From the cell containing the given text, extract its center point as [X, Y] coordinate. 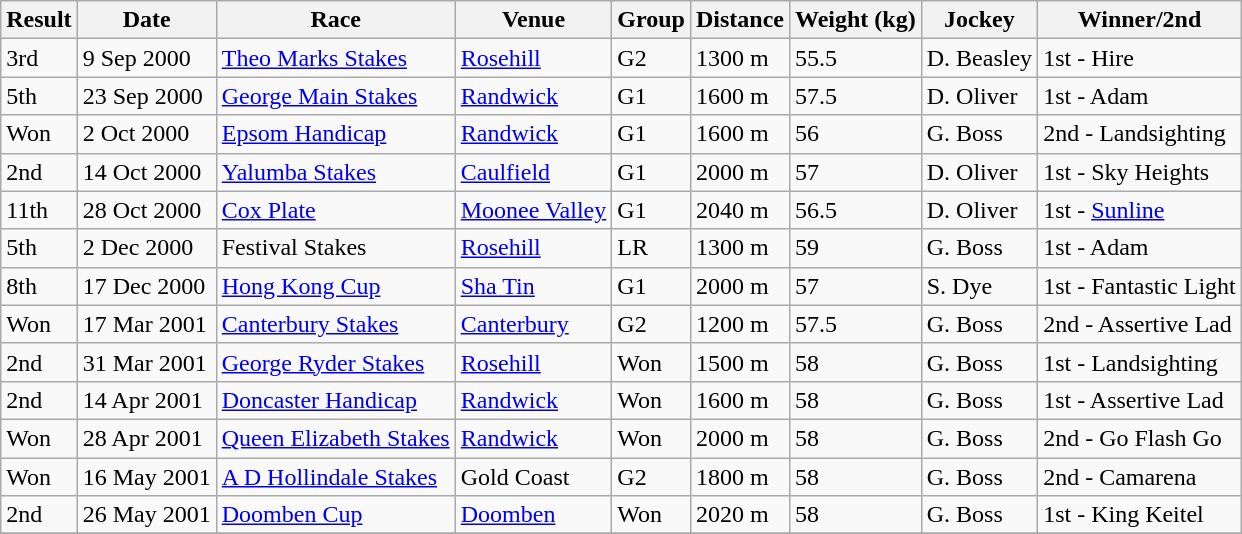
26 May 2001 [146, 515]
Doomben [534, 515]
Caulfield [534, 172]
59 [855, 248]
1st - King Keitel [1140, 515]
2nd - Go Flash Go [1140, 438]
Doncaster Handicap [336, 400]
Distance [740, 20]
Date [146, 20]
Gold Coast [534, 477]
56 [855, 134]
Hong Kong Cup [336, 286]
16 May 2001 [146, 477]
56.5 [855, 210]
Weight (kg) [855, 20]
Sha Tin [534, 286]
1st - Hire [1140, 58]
2020 m [740, 515]
55.5 [855, 58]
Race [336, 20]
Cox Plate [336, 210]
1800 m [740, 477]
11th [39, 210]
1500 m [740, 362]
17 Dec 2000 [146, 286]
1st - Landsighting [1140, 362]
Queen Elizabeth Stakes [336, 438]
1st - Sky Heights [1140, 172]
31 Mar 2001 [146, 362]
LR [652, 248]
1st - Fantastic Light [1140, 286]
George Main Stakes [336, 96]
D. Beasley [979, 58]
2nd - Assertive Lad [1140, 324]
2nd - Landsighting [1140, 134]
Yalumba Stakes [336, 172]
1200 m [740, 324]
2040 m [740, 210]
Jockey [979, 20]
Epsom Handicap [336, 134]
2nd - Camarena [1140, 477]
Theo Marks Stakes [336, 58]
Winner/2nd [1140, 20]
14 Oct 2000 [146, 172]
2 Oct 2000 [146, 134]
A D Hollindale Stakes [336, 477]
George Ryder Stakes [336, 362]
2 Dec 2000 [146, 248]
3rd [39, 58]
Canterbury Stakes [336, 324]
Result [39, 20]
Venue [534, 20]
1st - Assertive Lad [1140, 400]
28 Oct 2000 [146, 210]
S. Dye [979, 286]
Moonee Valley [534, 210]
Doomben Cup [336, 515]
23 Sep 2000 [146, 96]
Group [652, 20]
9 Sep 2000 [146, 58]
8th [39, 286]
Festival Stakes [336, 248]
14 Apr 2001 [146, 400]
17 Mar 2001 [146, 324]
Canterbury [534, 324]
1st - Sunline [1140, 210]
28 Apr 2001 [146, 438]
